Find where the given text appears and provide that cell's center as [X, Y] coordinate. 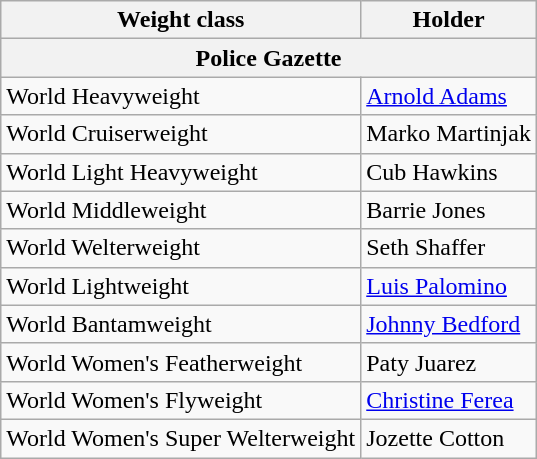
World Light Heavyweight [181, 172]
Cub Hawkins [449, 172]
Police Gazette [269, 58]
World Women's Flyweight [181, 400]
Seth Shaffer [449, 248]
World Bantamweight [181, 324]
Christine Ferea [449, 400]
World Women's Featherweight [181, 362]
Johnny Bedford [449, 324]
World Lightweight [181, 286]
World Women's Super Welterweight [181, 438]
Holder [449, 20]
Luis Palomino [449, 286]
World Middleweight [181, 210]
Paty Juarez [449, 362]
Jozette Cotton [449, 438]
Marko Martinjak [449, 134]
World Welterweight [181, 248]
Barrie Jones [449, 210]
Weight class [181, 20]
World Cruiserweight [181, 134]
Arnold Adams [449, 96]
World Heavyweight [181, 96]
